Detect which cell encompasses the target text, then output its (x, y) center coordinate. 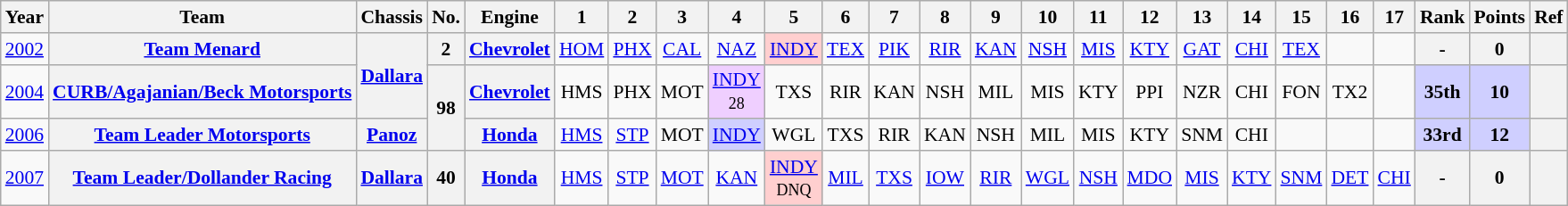
2006 (25, 136)
Team (202, 17)
3 (682, 17)
6 (846, 17)
35th (1443, 91)
GAT (1202, 49)
2007 (25, 178)
TX2 (1349, 91)
CAL (682, 49)
NZR (1202, 91)
Year (25, 17)
2002 (25, 49)
1 (582, 17)
Ref (1548, 17)
Team Leader Motorsports (202, 136)
Rank (1443, 17)
14 (1251, 17)
FON (1300, 91)
5 (794, 17)
NAZ (737, 49)
PPI (1151, 91)
INDYDNQ (794, 178)
INDY28 (737, 91)
17 (1395, 17)
MDO (1151, 178)
4 (737, 17)
11 (1098, 17)
13 (1202, 17)
Points (1499, 17)
98 (446, 107)
Panoz (392, 136)
40 (446, 178)
IOW (945, 178)
Engine (510, 17)
33rd (1443, 136)
2004 (25, 91)
7 (894, 17)
Team Leader/Dollander Racing (202, 178)
9 (995, 17)
Team Menard (202, 49)
CURB/Agajanian/Beck Motorsports (202, 91)
HOM (582, 49)
8 (945, 17)
No. (446, 17)
PIK (894, 49)
15 (1300, 17)
16 (1349, 17)
Chassis (392, 17)
DET (1349, 178)
